Provide the (x, y) coordinate of the cell's center where the given text is located.  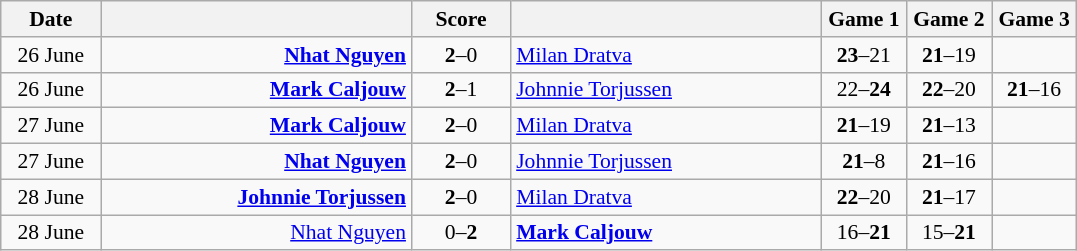
Game 3 (1034, 19)
Game 2 (948, 19)
21–13 (948, 126)
0–2 (461, 233)
15–21 (948, 233)
21–8 (864, 162)
Game 1 (864, 19)
Date (51, 19)
21–17 (948, 197)
23–21 (864, 55)
16–21 (864, 233)
Score (461, 19)
22–24 (864, 90)
2–1 (461, 90)
